Detect which cell encompasses the target text, then output its [x, y] center coordinate. 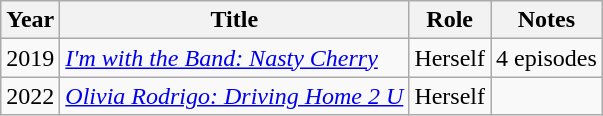
Role [450, 20]
2022 [30, 96]
Olivia Rodrigo: Driving Home 2 U [234, 96]
I'm with the Band: Nasty Cherry [234, 58]
Title [234, 20]
Notes [547, 20]
4 episodes [547, 58]
2019 [30, 58]
Year [30, 20]
